From the cell containing the given text, extract its center point as [x, y] coordinate. 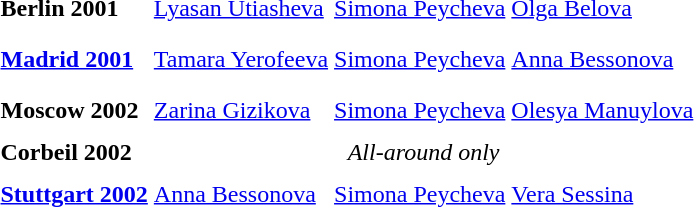
Tamara Yerofeeva [240, 59]
Zarina Gizikova [240, 110]
